Capture the cell that displays the provided text and extract its [x, y] central coordinate. 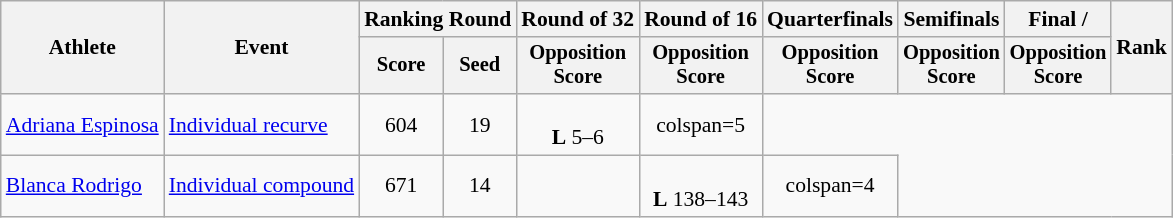
Quarterfinals [830, 19]
Seed [480, 66]
Round of 16 [700, 19]
671 [401, 186]
Final / [1058, 19]
colspan=4 [830, 186]
colspan=5 [700, 124]
14 [480, 186]
L 5–6 [578, 124]
Score [401, 66]
Event [262, 48]
Individual recurve [262, 124]
Individual compound [262, 186]
Round of 32 [578, 19]
Blanca Rodrigo [82, 186]
Adriana Espinosa [82, 124]
Rank [1142, 48]
Semifinals [952, 19]
604 [401, 124]
L 138–143 [700, 186]
Athlete [82, 48]
19 [480, 124]
Ranking Round [438, 19]
